For the text-containing cell, return its midpoint in [X, Y] coordinate format. 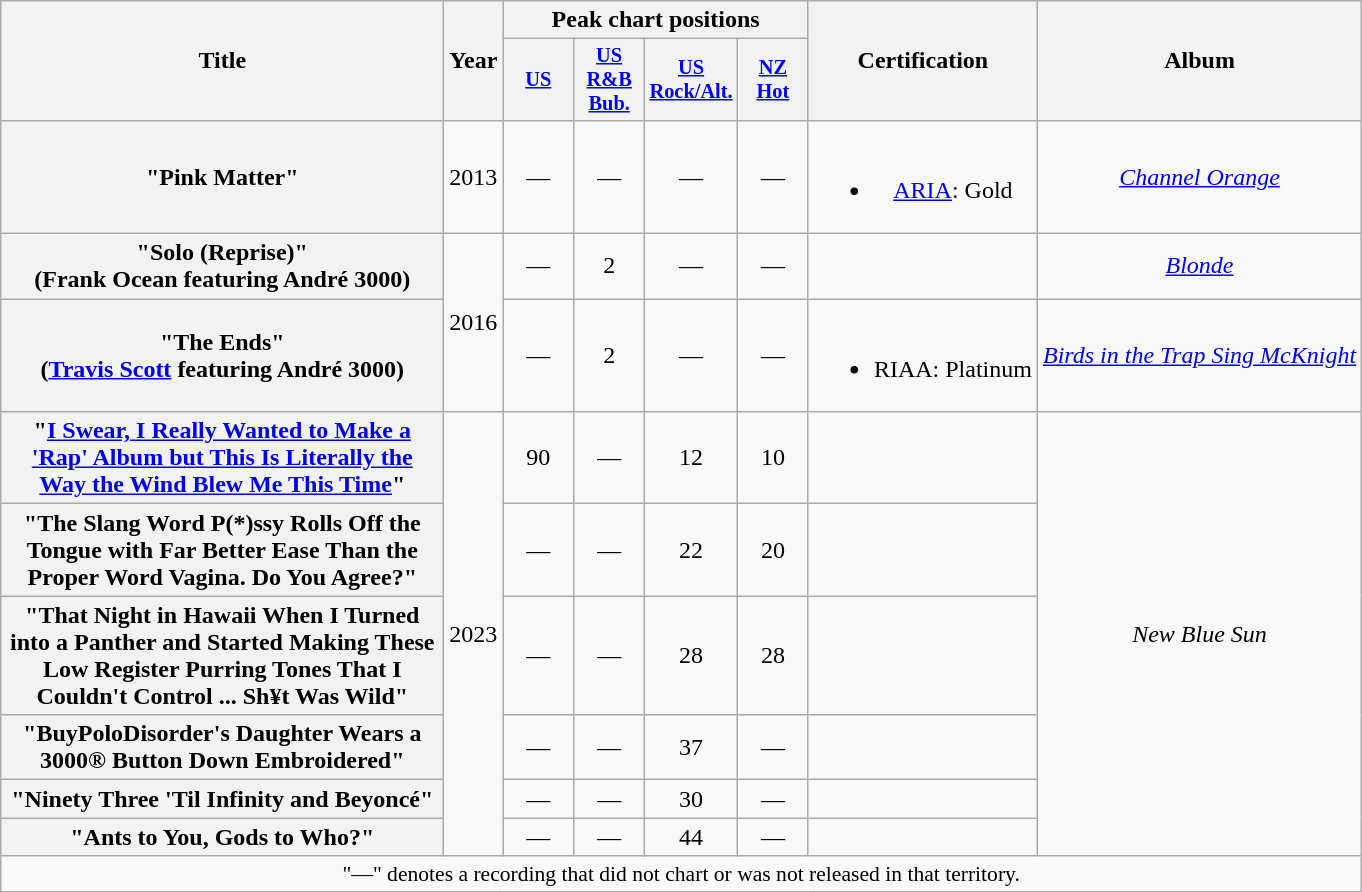
Birds in the Trap Sing McKnight [1199, 356]
2013 [474, 176]
90 [538, 458]
RIAA: Platinum [922, 356]
10 [774, 458]
37 [692, 748]
"That Night in Hawaii When I Turned into a Panther and Started Making These Low Register Purring Tones That I Couldn't Control ... Sh¥t Was Wild" [222, 656]
Certification [922, 61]
Channel Orange [1199, 176]
20 [774, 550]
US [538, 80]
"The Slang Word P(*)ssy Rolls Off the Tongue with Far Better Ease Than the Proper Word Vagina. Do You Agree?" [222, 550]
"I Swear, I Really Wanted to Make a 'Rap' Album but This Is Literally the Way the Wind Blew Me This Time" [222, 458]
Blonde [1199, 266]
2016 [474, 323]
New Blue Sun [1199, 634]
"The Ends"(Travis Scott featuring André 3000) [222, 356]
Peak chart positions [656, 20]
ARIA: Gold [922, 176]
12 [692, 458]
44 [692, 837]
USR&BBub. [610, 80]
USRock/Alt. [692, 80]
"Ants to You, Gods to Who?" [222, 837]
"Solo (Reprise)"(Frank Ocean featuring André 3000) [222, 266]
2023 [474, 634]
"BuyPoloDisorder's Daughter Wears a 3000® Button Down Embroidered" [222, 748]
"Pink Matter" [222, 176]
NZHot [774, 80]
22 [692, 550]
Year [474, 61]
Album [1199, 61]
"—" denotes a recording that did not chart or was not released in that territory. [682, 874]
30 [692, 799]
Title [222, 61]
"Ninety Three 'Til Infinity and Beyoncé" [222, 799]
